For the text-containing cell, return its midpoint in [x, y] coordinate format. 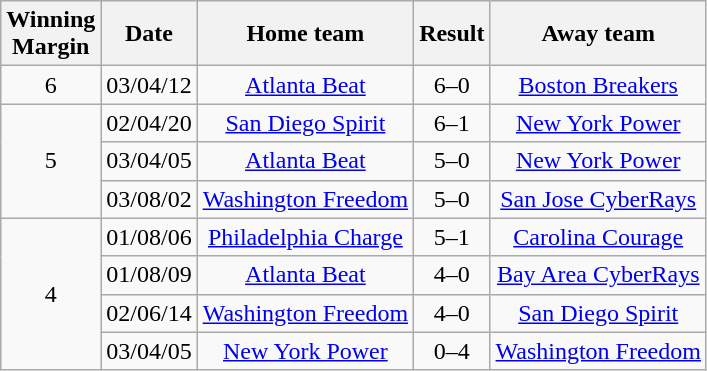
Home team [305, 34]
WinningMargin [51, 34]
Philadelphia Charge [305, 237]
Bay Area CyberRays [598, 275]
01/08/09 [149, 275]
Away team [598, 34]
Carolina Courage [598, 237]
03/08/02 [149, 199]
03/04/12 [149, 85]
02/06/14 [149, 313]
San Jose CyberRays [598, 199]
6–0 [452, 85]
6 [51, 85]
4 [51, 294]
Result [452, 34]
5–1 [452, 237]
0–4 [452, 351]
6–1 [452, 123]
Date [149, 34]
01/08/06 [149, 237]
5 [51, 161]
02/04/20 [149, 123]
Boston Breakers [598, 85]
